Locate the cell with the specified text and output its [X, Y] center coordinate. 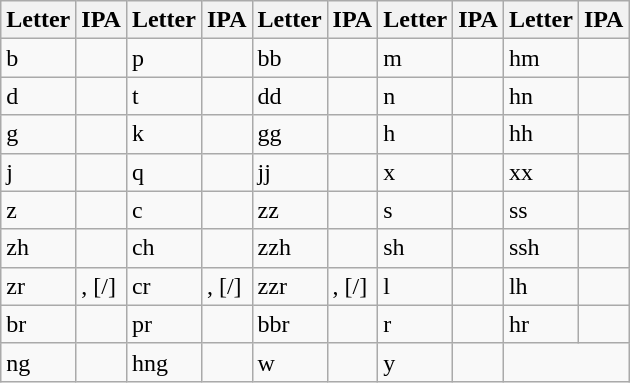
d [38, 96]
n [416, 96]
ssh [540, 248]
hn [540, 96]
gg [290, 134]
b [38, 58]
jj [290, 172]
cr [164, 286]
bbr [290, 324]
t [164, 96]
w [290, 362]
zh [38, 248]
m [416, 58]
pr [164, 324]
zzr [290, 286]
hr [540, 324]
lh [540, 286]
zz [290, 210]
p [164, 58]
br [38, 324]
bb [290, 58]
zzh [290, 248]
zr [38, 286]
r [416, 324]
hng [164, 362]
sh [416, 248]
c [164, 210]
x [416, 172]
k [164, 134]
g [38, 134]
s [416, 210]
h [416, 134]
j [38, 172]
hh [540, 134]
y [416, 362]
q [164, 172]
hm [540, 58]
ss [540, 210]
ch [164, 248]
xx [540, 172]
z [38, 210]
dd [290, 96]
l [416, 286]
ng [38, 362]
